From the cell containing the given text, extract its center point as [x, y] coordinate. 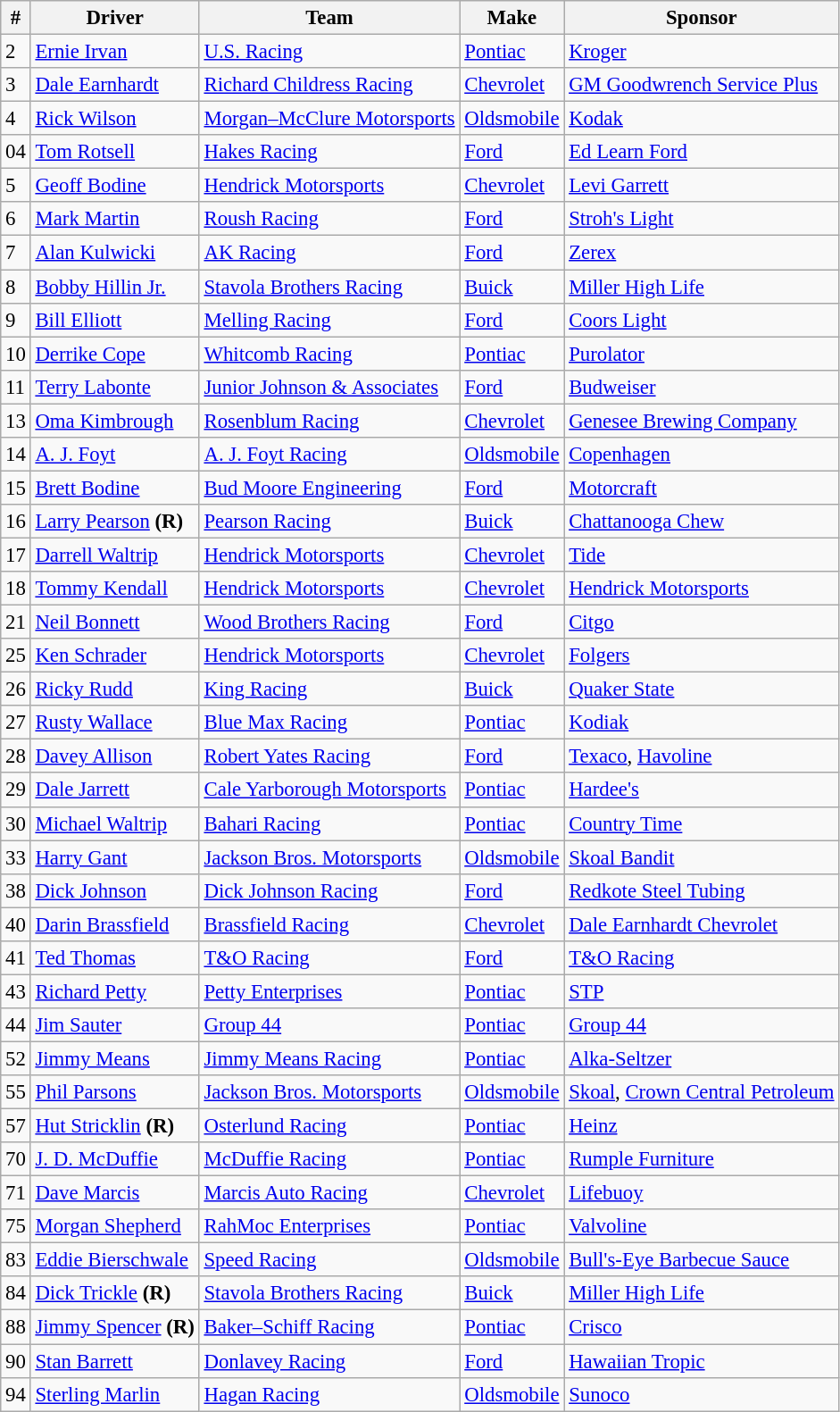
71 [16, 1193]
Skoal, Crown Central Petroleum [702, 1092]
Brassfield Racing [329, 924]
Michael Waltrip [114, 823]
Rusty Wallace [114, 723]
75 [16, 1226]
44 [16, 1025]
Chattanooga Chew [702, 522]
Driver [114, 18]
Alka-Seltzer [702, 1058]
Genesee Brewing Company [702, 421]
Whitcomb Racing [329, 354]
6 [16, 219]
21 [16, 622]
Lifebuoy [702, 1193]
Rick Wilson [114, 119]
04 [16, 152]
# [16, 18]
Petty Enterprises [329, 991]
Texaco, Havoline [702, 756]
King Racing [329, 689]
28 [16, 756]
Dick Trickle (R) [114, 1294]
Morgan–McClure Motorsports [329, 119]
Levi Garrett [702, 186]
Tommy Kendall [114, 589]
27 [16, 723]
Pearson Racing [329, 522]
16 [16, 522]
Motorcraft [702, 488]
Harry Gant [114, 857]
88 [16, 1327]
Derrike Cope [114, 354]
Hawaiian Tropic [702, 1361]
Purolator [702, 354]
10 [16, 354]
Davey Allison [114, 756]
Melling Racing [329, 320]
2 [16, 52]
Budweiser [702, 387]
83 [16, 1260]
Neil Bonnett [114, 622]
Stan Barrett [114, 1361]
McDuffie Racing [329, 1159]
57 [16, 1126]
Wood Brothers Racing [329, 622]
Jimmy Means Racing [329, 1058]
Hardee's [702, 790]
70 [16, 1159]
Darin Brassfield [114, 924]
Marcis Auto Racing [329, 1193]
Stroh's Light [702, 219]
8 [16, 287]
Sunoco [702, 1394]
Skoal Bandit [702, 857]
Jimmy Spencer (R) [114, 1327]
Jim Sauter [114, 1025]
Phil Parsons [114, 1092]
Folgers [702, 656]
Dick Johnson [114, 890]
Oma Kimbrough [114, 421]
7 [16, 253]
Team [329, 18]
90 [16, 1361]
18 [16, 589]
94 [16, 1394]
11 [16, 387]
4 [16, 119]
Country Time [702, 823]
Hagan Racing [329, 1394]
Crisco [702, 1327]
Bahari Racing [329, 823]
Baker–Schiff Racing [329, 1327]
Dale Jarrett [114, 790]
GM Goodwrench Service Plus [702, 85]
25 [16, 656]
Quaker State [702, 689]
52 [16, 1058]
Roush Racing [329, 219]
Tide [702, 555]
RahMoc Enterprises [329, 1226]
Make [512, 18]
Jimmy Means [114, 1058]
Valvoline [702, 1226]
Terry Labonte [114, 387]
Rumple Furniture [702, 1159]
55 [16, 1092]
Speed Racing [329, 1260]
U.S. Racing [329, 52]
Dale Earnhardt Chevrolet [702, 924]
15 [16, 488]
38 [16, 890]
Dick Johnson Racing [329, 890]
Ken Schrader [114, 656]
Ted Thomas [114, 958]
Richard Petty [114, 991]
26 [16, 689]
Ernie Irvan [114, 52]
Hut Stricklin (R) [114, 1126]
AK Racing [329, 253]
Richard Childress Racing [329, 85]
Morgan Shepherd [114, 1226]
Donlavey Racing [329, 1361]
Bull's-Eye Barbecue Sauce [702, 1260]
43 [16, 991]
Cale Yarborough Motorsports [329, 790]
30 [16, 823]
Osterlund Racing [329, 1126]
Larry Pearson (R) [114, 522]
J. D. McDuffie [114, 1159]
A. J. Foyt Racing [329, 455]
Mark Martin [114, 219]
Brett Bodine [114, 488]
Dale Earnhardt [114, 85]
Blue Max Racing [329, 723]
14 [16, 455]
9 [16, 320]
Kodiak [702, 723]
Ed Learn Ford [702, 152]
Robert Yates Racing [329, 756]
41 [16, 958]
Heinz [702, 1126]
Ricky Rudd [114, 689]
Kodak [702, 119]
29 [16, 790]
Rosenblum Racing [329, 421]
5 [16, 186]
Geoff Bodine [114, 186]
84 [16, 1294]
Alan Kulwicki [114, 253]
Hakes Racing [329, 152]
A. J. Foyt [114, 455]
Kroger [702, 52]
Dave Marcis [114, 1193]
Sterling Marlin [114, 1394]
Sponsor [702, 18]
3 [16, 85]
Copenhagen [702, 455]
Coors Light [702, 320]
Tom Rotsell [114, 152]
Darrell Waltrip [114, 555]
Citgo [702, 622]
Junior Johnson & Associates [329, 387]
17 [16, 555]
Bobby Hillin Jr. [114, 287]
Bud Moore Engineering [329, 488]
Bill Elliott [114, 320]
Redkote Steel Tubing [702, 890]
Eddie Bierschwale [114, 1260]
13 [16, 421]
40 [16, 924]
33 [16, 857]
Zerex [702, 253]
STP [702, 991]
